Locate the cell with the specified text and output its (x, y) center coordinate. 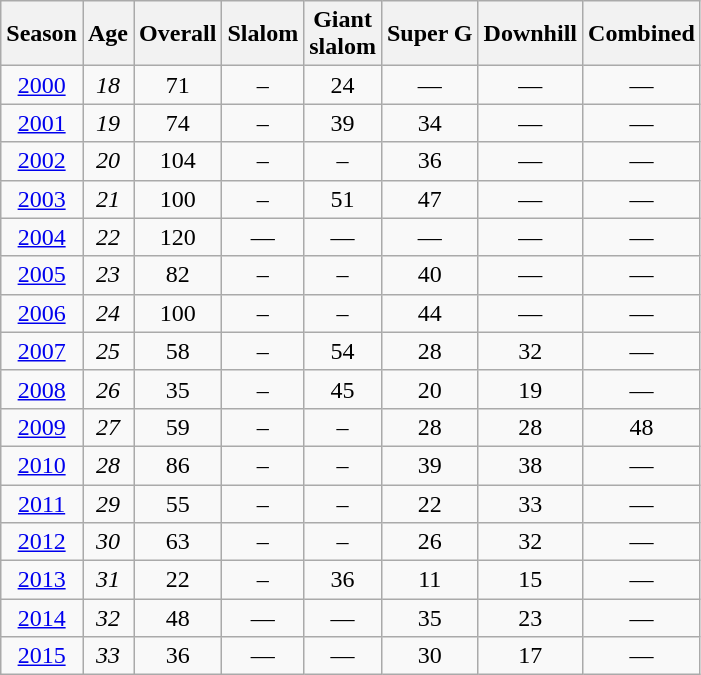
34 (430, 123)
59 (178, 427)
2002 (42, 161)
45 (343, 389)
2006 (42, 313)
2012 (42, 542)
104 (178, 161)
71 (178, 85)
54 (343, 351)
Giantslalom (343, 34)
Overall (178, 34)
Slalom (263, 34)
18 (108, 85)
Super G (430, 34)
2003 (42, 199)
2010 (42, 465)
2007 (42, 351)
2000 (42, 85)
2005 (42, 275)
21 (108, 199)
27 (108, 427)
Combined (642, 34)
58 (178, 351)
2011 (42, 503)
Season (42, 34)
82 (178, 275)
17 (530, 656)
2013 (42, 580)
47 (430, 199)
86 (178, 465)
51 (343, 199)
2004 (42, 237)
38 (530, 465)
2009 (42, 427)
120 (178, 237)
40 (430, 275)
Downhill (530, 34)
74 (178, 123)
2008 (42, 389)
55 (178, 503)
63 (178, 542)
2014 (42, 618)
Age (108, 34)
15 (530, 580)
11 (430, 580)
2001 (42, 123)
25 (108, 351)
31 (108, 580)
2015 (42, 656)
44 (430, 313)
29 (108, 503)
